Detect which cell encompasses the target text, then output its [X, Y] center coordinate. 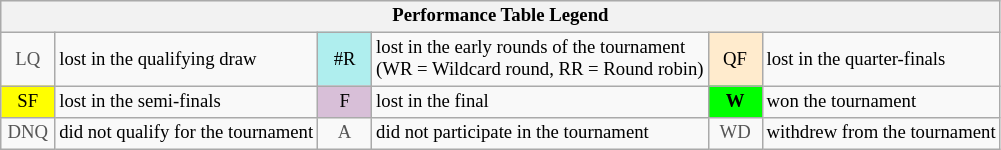
F [345, 102]
lost in the final [540, 102]
did not participate in the tournament [540, 134]
won the tournament [881, 102]
DNQ [28, 134]
W [735, 102]
lost in the quarter-finals [881, 60]
LQ [28, 60]
lost in the early rounds of the tournament(WR = Wildcard round, RR = Round robin) [540, 60]
#R [345, 60]
SF [28, 102]
lost in the qualifying draw [186, 60]
Performance Table Legend [500, 16]
A [345, 134]
lost in the semi-finals [186, 102]
withdrew from the tournament [881, 134]
WD [735, 134]
QF [735, 60]
did not qualify for the tournament [186, 134]
